Output the (X, Y) coordinate of the center of the cell containing the given text.  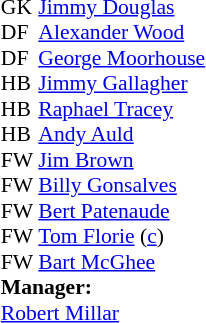
Jim Brown (122, 160)
Jimmy Gallagher (122, 83)
Raphael Tracey (122, 109)
Andy Auld (122, 135)
Alexander Wood (122, 33)
Tom Florie (c) (122, 237)
Billy Gonsalves (122, 185)
George Moorhouse (122, 58)
Bert Patenaude (122, 211)
Manager: (103, 287)
Bart McGhee (122, 262)
